Pinpoint the cell where the given text exists, returning its (X, Y) midpoint coordinate. 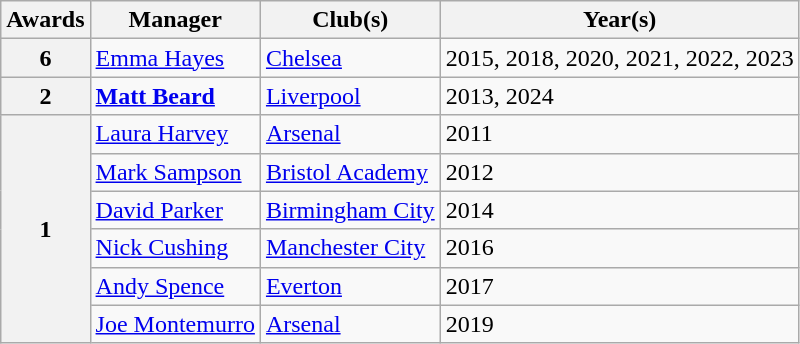
2015, 2018, 2020, 2021, 2022, 2023 (620, 58)
Nick Cushing (175, 248)
Manager (175, 20)
Bristol Academy (350, 172)
Liverpool (350, 96)
David Parker (175, 210)
Laura Harvey (175, 134)
6 (46, 58)
Andy Spence (175, 286)
2016 (620, 248)
2019 (620, 324)
Emma Hayes (175, 58)
2011 (620, 134)
Birmingham City (350, 210)
2017 (620, 286)
Mark Sampson (175, 172)
Year(s) (620, 20)
2 (46, 96)
Club(s) (350, 20)
Matt Beard (175, 96)
2013, 2024 (620, 96)
Everton (350, 286)
2014 (620, 210)
Manchester City (350, 248)
Chelsea (350, 58)
Joe Montemurro (175, 324)
1 (46, 229)
2012 (620, 172)
Awards (46, 20)
